Detect which cell encompasses the target text, then output its (x, y) center coordinate. 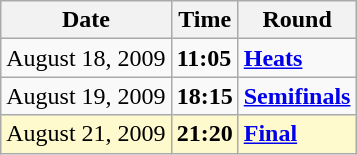
Time (204, 20)
Heats (297, 58)
Round (297, 20)
August 19, 2009 (86, 96)
Final (297, 134)
Date (86, 20)
Semifinals (297, 96)
18:15 (204, 96)
August 18, 2009 (86, 58)
August 21, 2009 (86, 134)
11:05 (204, 58)
21:20 (204, 134)
